Locate the cell with the specified text and output its [X, Y] center coordinate. 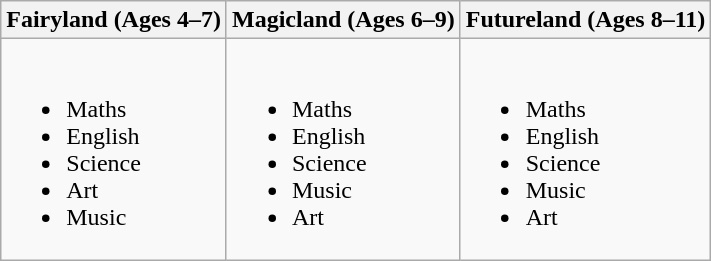
Magicland (Ages 6–9) [343, 20]
Fairyland (Ages 4–7) [114, 20]
Futureland (Ages 8–11) [586, 20]
MathsEnglishScienceArtMusic [114, 150]
